From the cell containing the given text, extract its center point as [X, Y] coordinate. 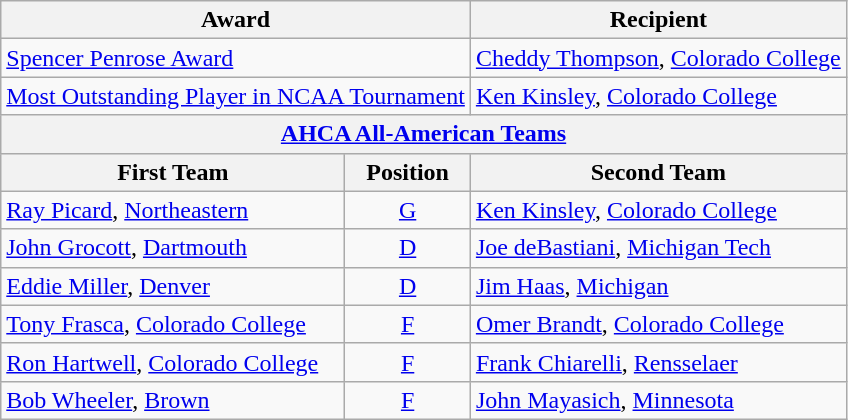
Ron Hartwell, Colorado College [173, 362]
Most Outstanding Player in NCAA Tournament [236, 96]
Award [236, 20]
Bob Wheeler, Brown [173, 400]
Frank Chiarelli, Rensselaer [658, 362]
G [408, 210]
Position [408, 172]
Eddie Miller, Denver [173, 286]
John Grocott, Dartmouth [173, 248]
First Team [173, 172]
John Mayasich, Minnesota [658, 400]
Spencer Penrose Award [236, 58]
AHCA All-American Teams [424, 134]
Ray Picard, Northeastern [173, 210]
Recipient [658, 20]
Joe deBastiani, Michigan Tech [658, 248]
Second Team [658, 172]
Jim Haas, Michigan [658, 286]
Omer Brandt, Colorado College [658, 324]
Cheddy Thompson, Colorado College [658, 58]
Tony Frasca, Colorado College [173, 324]
